Pinpoint the cell where the given text exists, returning its [x, y] midpoint coordinate. 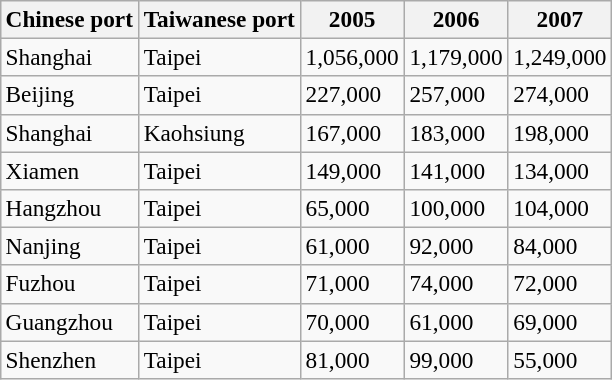
2005 [352, 19]
Beijing [69, 95]
Nanjing [69, 246]
69,000 [560, 322]
104,000 [560, 208]
99,000 [456, 359]
1,056,000 [352, 57]
84,000 [560, 246]
167,000 [352, 133]
1,179,000 [456, 57]
Guangzhou [69, 322]
81,000 [352, 359]
92,000 [456, 246]
1,249,000 [560, 57]
227,000 [352, 95]
134,000 [560, 170]
71,000 [352, 284]
Xiamen [69, 170]
72,000 [560, 284]
274,000 [560, 95]
100,000 [456, 208]
Fuzhou [69, 284]
70,000 [352, 322]
Shenzhen [69, 359]
Kaohsiung [219, 133]
55,000 [560, 359]
65,000 [352, 208]
Taiwanese port [219, 19]
Chinese port [69, 19]
149,000 [352, 170]
74,000 [456, 284]
Hangzhou [69, 208]
2007 [560, 19]
141,000 [456, 170]
198,000 [560, 133]
183,000 [456, 133]
257,000 [456, 95]
2006 [456, 19]
